Detect which cell encompasses the target text, then output its [X, Y] center coordinate. 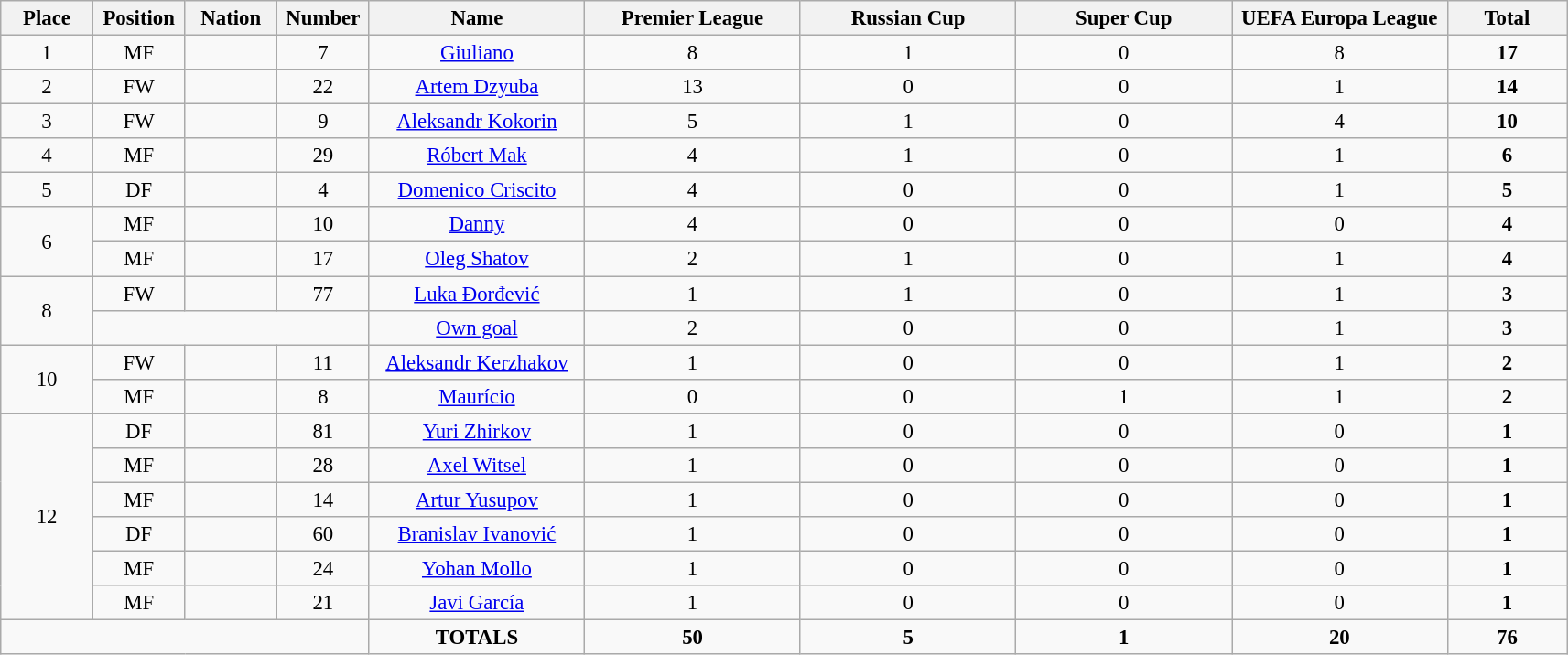
29 [324, 156]
Position [139, 18]
Own goal [477, 327]
Name [477, 18]
Giuliano [477, 53]
Yuri Zhirkov [477, 431]
77 [324, 294]
Maurício [477, 396]
Domenico Criscito [477, 190]
Premier League [693, 18]
7 [324, 53]
60 [324, 534]
Super Cup [1124, 18]
20 [1340, 638]
TOTALS [477, 638]
12 [48, 517]
Artem Dzyuba [477, 87]
Aleksandr Kokorin [477, 122]
Yohan Mollo [477, 568]
24 [324, 568]
81 [324, 431]
Place [48, 18]
76 [1507, 638]
Nation [231, 18]
50 [693, 638]
11 [324, 362]
Axel Witsel [477, 466]
Javi García [477, 603]
Aleksandr Kerzhakov [477, 362]
Danny [477, 224]
Luka Đorđević [477, 294]
Branislav Ivanović [477, 534]
21 [324, 603]
9 [324, 122]
Oleg Shatov [477, 259]
Total [1507, 18]
Róbert Mak [477, 156]
UEFA Europa League [1340, 18]
Russian Cup [908, 18]
13 [693, 87]
22 [324, 87]
Artur Yusupov [477, 499]
28 [324, 466]
Number [324, 18]
